Output the (X, Y) coordinate of the center of the cell containing the given text.  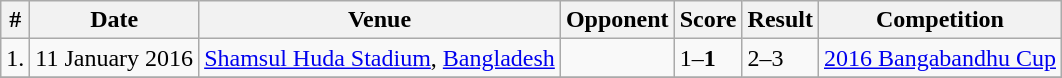
Opponent (617, 20)
Date (114, 20)
Shamsul Huda Stadium, Bangladesh (380, 58)
Result (780, 20)
11 January 2016 (114, 58)
1. (16, 58)
2–3 (780, 58)
Score (708, 20)
1–1 (708, 58)
2016 Bangabandhu Cup (940, 58)
# (16, 20)
Competition (940, 20)
Venue (380, 20)
